Pinpoint the cell where the given text exists, returning its [x, y] midpoint coordinate. 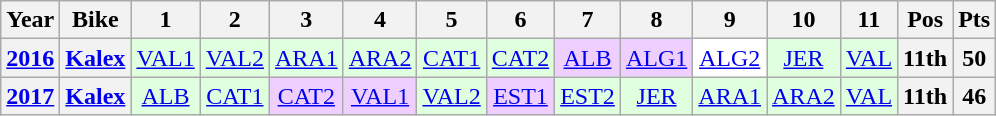
8 [656, 20]
3 [306, 20]
EST2 [588, 96]
4 [380, 20]
ALG2 [730, 58]
Year [30, 20]
46 [974, 96]
2017 [30, 96]
50 [974, 58]
ALG1 [656, 58]
9 [730, 20]
Pts [974, 20]
1 [166, 20]
Pos [926, 20]
7 [588, 20]
10 [804, 20]
EST1 [520, 96]
5 [452, 20]
Bike [96, 20]
2016 [30, 58]
2 [234, 20]
6 [520, 20]
11 [868, 20]
